Search for the cell housing the specified text and yield its [X, Y] center coordinate. 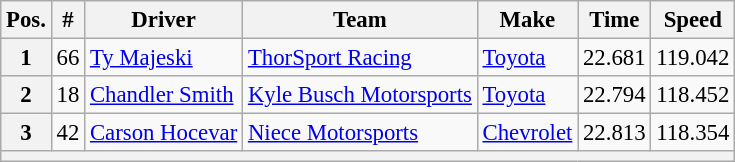
22.813 [614, 133]
Time [614, 20]
66 [68, 58]
Chandler Smith [164, 95]
# [68, 20]
18 [68, 95]
Kyle Busch Motorsports [360, 95]
118.452 [693, 95]
Make [527, 20]
Carson Hocevar [164, 133]
ThorSport Racing [360, 58]
2 [26, 95]
22.794 [614, 95]
118.354 [693, 133]
Chevrolet [527, 133]
Niece Motorsports [360, 133]
42 [68, 133]
1 [26, 58]
119.042 [693, 58]
Speed [693, 20]
Ty Majeski [164, 58]
22.681 [614, 58]
Pos. [26, 20]
Team [360, 20]
3 [26, 133]
Driver [164, 20]
